From the cell containing the given text, extract its center point as (x, y) coordinate. 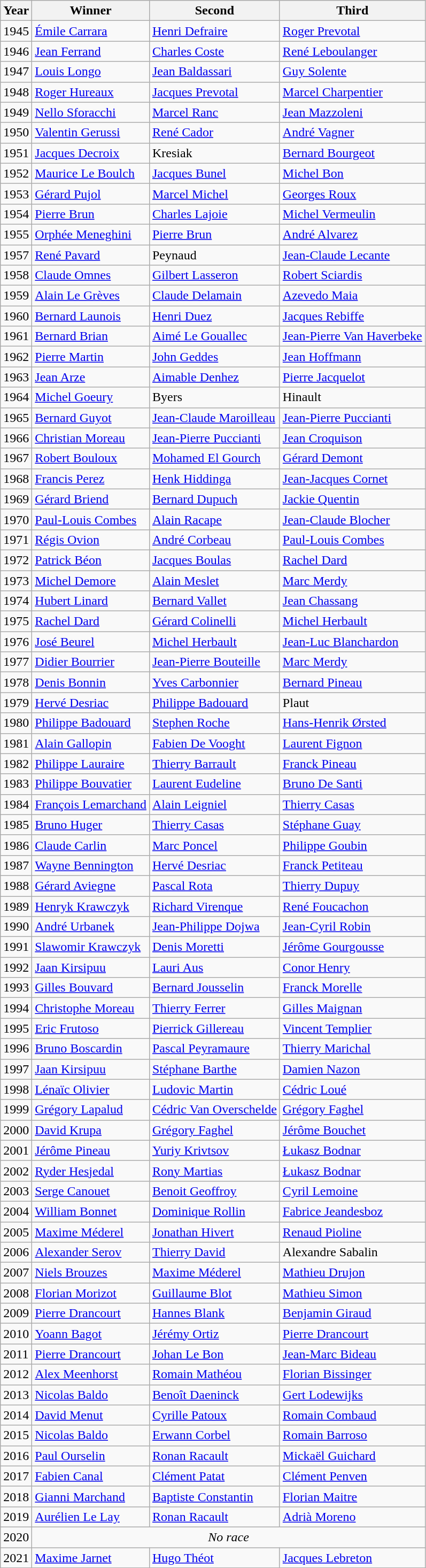
André Vagner (352, 133)
Jean-Claude Maroilleau (214, 418)
Guillaume Blot (214, 1293)
Aimé Le Gouallec (214, 336)
Cédric Loué (352, 1089)
Alain Le Grèves (91, 296)
René Leboulanger (352, 51)
Cédric Van Overschelde (214, 1110)
Fabrice Jeandesboz (352, 1211)
Niels Brouzes (91, 1273)
Claude Delamain (214, 296)
Bernard Bourgeot (352, 153)
Henryk Krawczyk (91, 906)
1945 (16, 31)
René Foucachon (352, 906)
Bruno De Santi (352, 784)
Bernard Launois (91, 316)
Gérard Aviegne (91, 886)
Thierry Ferrer (214, 1008)
Bruno Boscardin (91, 1049)
Hannes Blank (214, 1313)
Maurice Le Boulch (91, 173)
Pierre Martin (91, 357)
1998 (16, 1089)
1960 (16, 316)
Philippe Goubin (352, 845)
2007 (16, 1273)
2020 (16, 1537)
Gérard Pujol (91, 194)
Gilles Bouvard (91, 988)
Hinault (352, 397)
Eric Frutoso (91, 1028)
1986 (16, 845)
Yuriy Krivtsov (214, 1150)
Cyril Lemoine (352, 1191)
Gilles Maignan (352, 1008)
Roger Hureaux (91, 92)
Jérôme Bouchet (352, 1130)
1954 (16, 214)
2017 (16, 1476)
2000 (16, 1130)
Mathieu Simon (352, 1293)
1982 (16, 764)
Jackie Quentin (352, 499)
1969 (16, 499)
Charles Coste (214, 51)
Second (214, 11)
Robert Sciardis (352, 275)
1967 (16, 458)
1963 (16, 377)
1965 (16, 418)
Claude Carlin (91, 845)
1974 (16, 601)
1966 (16, 438)
Jonathan Hivert (214, 1232)
Jean Hoffmann (352, 357)
René Cador (214, 133)
1999 (16, 1110)
Dominique Rollin (214, 1211)
Mohamed El Gourch (214, 458)
Thierry Marichal (352, 1049)
Guy Solente (352, 72)
Jean Mazzoleni (352, 112)
Jean Ferrand (91, 51)
Yoann Bagot (91, 1334)
1946 (16, 51)
2021 (16, 1558)
Bernard Jousselin (214, 988)
Henri Defraire (214, 31)
Robert Bouloux (91, 458)
Jean Chassang (352, 601)
André Urbanek (91, 927)
Gianni Marchand (91, 1496)
Benoît Daeninck (214, 1395)
Gilbert Lasseron (214, 275)
1964 (16, 397)
Denis Bonnin (91, 682)
1973 (16, 580)
1970 (16, 519)
Third (352, 11)
1979 (16, 703)
1987 (16, 865)
Pierrick Gillereau (214, 1028)
Franck Petiteau (352, 865)
Michel Bon (352, 173)
Peynaud (214, 255)
Bernard Guyot (91, 418)
Richard Virenque (214, 906)
1990 (16, 927)
Bernard Pineau (352, 682)
Alexandre Sabalin (352, 1252)
Aimable Denhez (214, 377)
Denis Moretti (214, 947)
Hubert Linard (91, 601)
Jean Arze (91, 377)
Marcel Charpentier (352, 92)
Francis Perez (91, 479)
1951 (16, 153)
Pascal Peyramaure (214, 1049)
1959 (16, 296)
1991 (16, 947)
Gérard Briend (91, 499)
Jérôme Pineau (91, 1150)
Renaud Pioline (352, 1232)
1955 (16, 234)
Bernard Dupuch (214, 499)
Pierre Jacquelot (352, 377)
Jean-Marc Bideau (352, 1354)
1968 (16, 479)
Aurélien Le Lay (91, 1517)
Marcel Ranc (214, 112)
Lauri Aus (214, 967)
Romain Mathéou (214, 1374)
John Geddes (214, 357)
Marc Poncel (214, 845)
Émile Carrara (91, 31)
No race (229, 1537)
Erwann Corbel (214, 1435)
Fabien Canal (91, 1476)
Bernard Brian (91, 336)
1971 (16, 540)
2004 (16, 1211)
1961 (16, 336)
André Corbeau (214, 540)
1983 (16, 784)
1958 (16, 275)
Clément Patat (214, 1476)
2015 (16, 1435)
Winner (91, 11)
2003 (16, 1191)
Jean-Jacques Cornet (352, 479)
Alain Meslet (214, 580)
Cyrille Patoux (214, 1415)
Alain Racape (214, 519)
Damien Nazon (352, 1069)
Romain Combaud (352, 1415)
1984 (16, 804)
1989 (16, 906)
Lénaïc Olivier (91, 1089)
Jérémy Ortiz (214, 1334)
Serge Canouet (91, 1191)
Alain Leigniel (214, 804)
1949 (16, 112)
2019 (16, 1517)
François Lemarchand (91, 804)
Florian Maitre (352, 1496)
Christian Moreau (91, 438)
Franck Morelle (352, 988)
Jean-Pierre Van Haverbeke (352, 336)
Gérard Colinelli (214, 621)
1981 (16, 743)
1980 (16, 723)
Jean-Philippe Dojwa (214, 927)
Wayne Bennington (91, 865)
1953 (16, 194)
Jacques Prevotal (214, 92)
David Menut (91, 1415)
Mathieu Drujon (352, 1273)
2012 (16, 1374)
Jean-Pierre Bouteille (214, 662)
Michel Goeury (91, 397)
David Krupa (91, 1130)
René Pavard (91, 255)
Fabien De Vooght (214, 743)
2002 (16, 1171)
Franck Pineau (352, 764)
Claude Omnes (91, 275)
2016 (16, 1456)
Benjamin Giraud (352, 1313)
1977 (16, 662)
1952 (16, 173)
Florian Morizot (91, 1293)
Rony Martias (214, 1171)
1993 (16, 988)
2009 (16, 1313)
2014 (16, 1415)
Henk Hiddinga (214, 479)
Thierry Barrault (214, 764)
Georges Roux (352, 194)
2010 (16, 1334)
2013 (16, 1395)
Alex Meenhorst (91, 1374)
Régis Ovion (91, 540)
1997 (16, 1069)
Jean-Claude Lecante (352, 255)
Yves Carbonnier (214, 682)
Jean Croquison (352, 438)
Philippe Bouvatier (91, 784)
Azevedo Maia (352, 296)
Jean-Luc Blanchardon (352, 642)
Alexander Serov (91, 1252)
Florian Bissinger (352, 1374)
Laurent Eudeline (214, 784)
2001 (16, 1150)
Grégory Lapalud (91, 1110)
Michel Demore (91, 580)
Hugo Théot (214, 1558)
Nello Sforacchi (91, 112)
Mickaël Guichard (352, 1456)
Jacques Decroix (91, 153)
1972 (16, 560)
Adrià Moreno (352, 1517)
Vincent Templier (352, 1028)
1950 (16, 133)
Plaut (352, 703)
1994 (16, 1008)
Paul Ourselin (91, 1456)
Benoit Geoffroy (214, 1191)
Henri Duez (214, 316)
Jacques Bunel (214, 173)
2006 (16, 1252)
Christophe Moreau (91, 1008)
Thierry Dupuy (352, 886)
Johan Le Bon (214, 1354)
Roger Prevotal (352, 31)
Charles Lajoie (214, 214)
Year (16, 11)
1985 (16, 825)
Laurent Fignon (352, 743)
Slawomir Krawczyk (91, 947)
1978 (16, 682)
Thierry David (214, 1252)
Marcel Michel (214, 194)
Gert Lodewijks (352, 1395)
Patrick Béon (91, 560)
Stephen Roche (214, 723)
Jean-Claude Blocher (352, 519)
1988 (16, 886)
Jacques Lebreton (352, 1558)
Louis Longo (91, 72)
2008 (16, 1293)
1995 (16, 1028)
Clément Penven (352, 1476)
Baptiste Constantin (214, 1496)
Romain Barroso (352, 1435)
Maxime Jarnet (91, 1558)
Byers (214, 397)
Valentin Gerussi (91, 133)
Jacques Rebiffe (352, 316)
2018 (16, 1496)
José Beurel (91, 642)
1957 (16, 255)
Hans-Henrik Ørsted (352, 723)
Stéphane Barthe (214, 1069)
Orphée Meneghini (91, 234)
André Alvarez (352, 234)
Kresiak (214, 153)
Michel Vermeulin (352, 214)
Didier Bourrier (91, 662)
Conor Henry (352, 967)
Ludovic Martin (214, 1089)
Stéphane Guay (352, 825)
1947 (16, 72)
Jacques Boulas (214, 560)
Jean-Cyril Robin (352, 927)
William Bonnet (91, 1211)
1996 (16, 1049)
Jean Baldassari (214, 72)
Bernard Vallet (214, 601)
2011 (16, 1354)
1962 (16, 357)
Gérard Demont (352, 458)
1976 (16, 642)
Jérôme Gourgousse (352, 947)
Ryder Hesjedal (91, 1171)
Bruno Huger (91, 825)
1975 (16, 621)
1948 (16, 92)
Alain Gallopin (91, 743)
1992 (16, 967)
Philippe Lauraire (91, 764)
Pascal Rota (214, 886)
2005 (16, 1232)
